Provide the [x, y] coordinate of the cell's center where the given text is located.  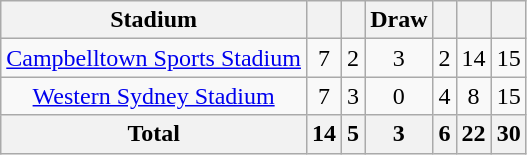
4 [444, 96]
8 [474, 96]
6 [444, 134]
Western Sydney Stadium [154, 96]
Total [154, 134]
Stadium [154, 20]
5 [354, 134]
0 [399, 96]
Campbelltown Sports Stadium [154, 58]
30 [508, 134]
Draw [399, 20]
22 [474, 134]
